Detect which cell encompasses the target text, then output its (X, Y) center coordinate. 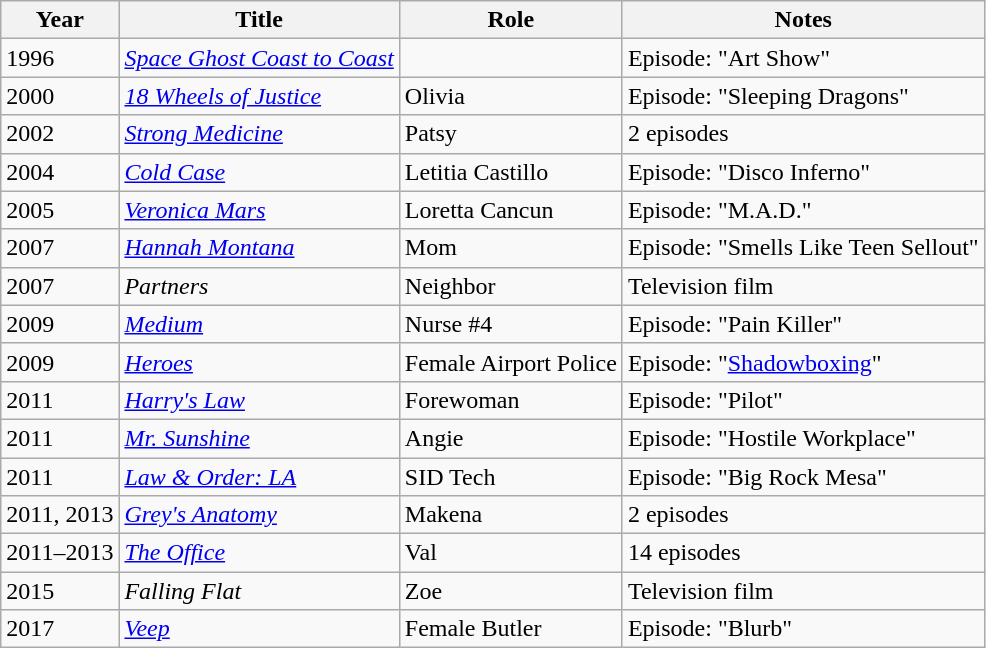
Nurse #4 (510, 324)
Makena (510, 515)
Episode: "Hostile Workplace" (803, 438)
Zoe (510, 591)
Female Butler (510, 629)
Episode: "Disco Inferno" (803, 172)
SID Tech (510, 477)
Episode: "Art Show" (803, 58)
2002 (60, 134)
Hannah Montana (259, 248)
Partners (259, 286)
Title (259, 20)
Year (60, 20)
Neighbor (510, 286)
Episode: "Blurb" (803, 629)
Episode: "Pilot" (803, 400)
Veep (259, 629)
Mr. Sunshine (259, 438)
Heroes (259, 362)
Episode: "Sleeping Dragons" (803, 96)
Mom (510, 248)
Veronica Mars (259, 210)
Grey's Anatomy (259, 515)
Episode: "M.A.D." (803, 210)
Cold Case (259, 172)
Space Ghost Coast to Coast (259, 58)
Role (510, 20)
Law & Order: LA (259, 477)
Medium (259, 324)
1996 (60, 58)
Harry's Law (259, 400)
Episode: "Smells Like Teen Sellout" (803, 248)
Episode: "Pain Killer" (803, 324)
2011–2013 (60, 553)
Episode: "Big Rock Mesa" (803, 477)
Female Airport Police (510, 362)
2005 (60, 210)
2004 (60, 172)
Strong Medicine (259, 134)
Val (510, 553)
Episode: "Shadowboxing" (803, 362)
Notes (803, 20)
Loretta Cancun (510, 210)
2015 (60, 591)
2000 (60, 96)
14 episodes (803, 553)
2011, 2013 (60, 515)
The Office (259, 553)
Falling Flat (259, 591)
18 Wheels of Justice (259, 96)
Angie (510, 438)
2017 (60, 629)
Olivia (510, 96)
Patsy (510, 134)
Letitia Castillo (510, 172)
Forewoman (510, 400)
